Scan for the cell matching the given text and deliver its [x, y] coordinate at center. 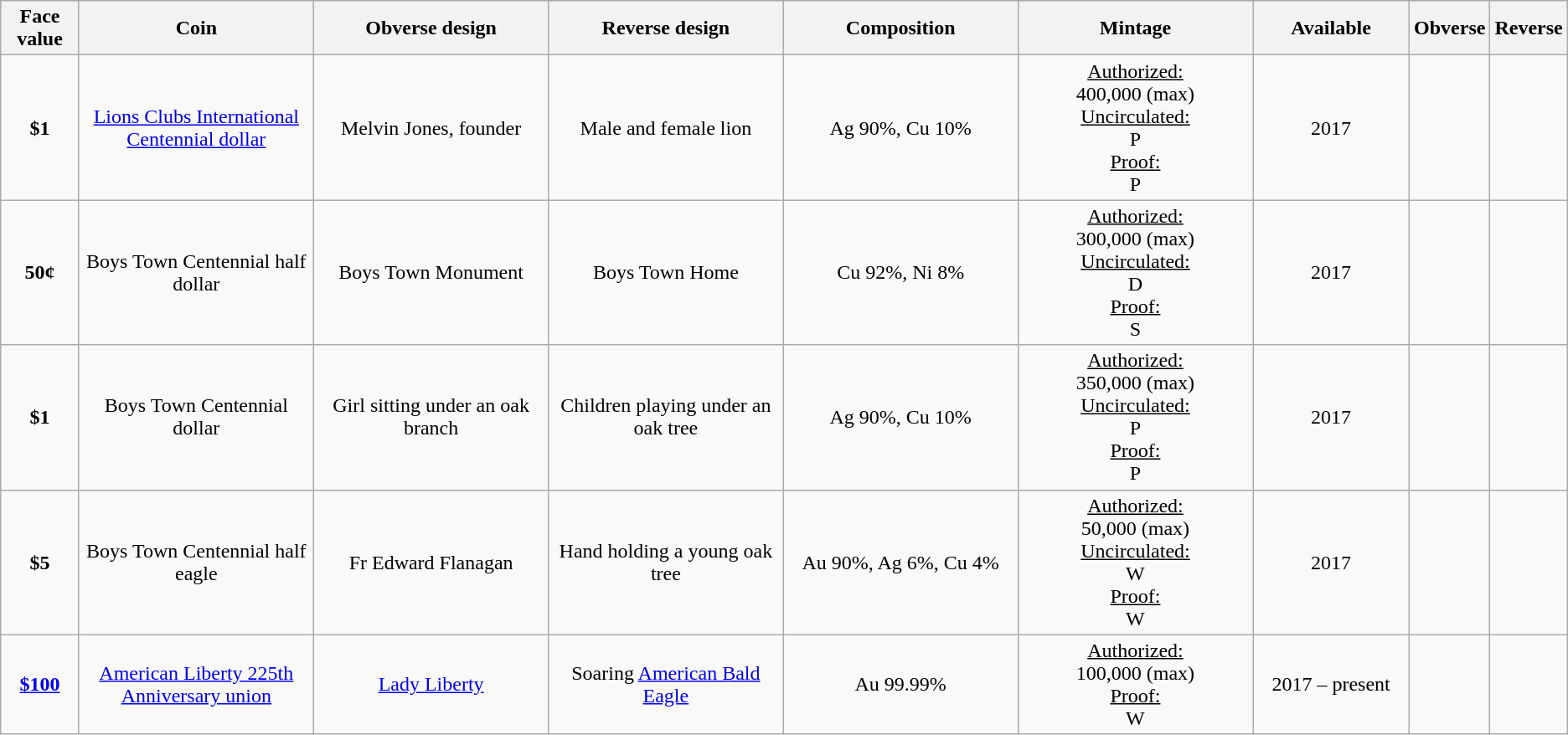
Mintage [1135, 28]
Boys Town Centennial half dollar [196, 273]
Male and female lion [666, 127]
Hand holding a young oak tree [666, 563]
Lady Liberty [431, 685]
$100 [40, 685]
Boys Town Monument [431, 273]
Boys Town Centennial half eagle [196, 563]
Fr Edward Flanagan [431, 563]
Cu 92%, Ni 8% [900, 273]
Obverse design [431, 28]
American Liberty 225th Anniversary union [196, 685]
Lions Clubs International Centennial dollar [196, 127]
2017 – present [1332, 685]
Composition [900, 28]
Reverse [1529, 28]
Authorized:50,000 (max)Uncirculated: WProof: W [1135, 563]
Boys Town Centennial dollar [196, 417]
Authorized:350,000 (max)Uncirculated: PProof: P [1135, 417]
Authorized:400,000 (max)Uncirculated: PProof: P [1135, 127]
Coin [196, 28]
Authorized:300,000 (max)Uncirculated: DProof: S [1135, 273]
Authorized:100,000 (max)Proof: W [1135, 685]
Au 90%, Ag 6%, Cu 4% [900, 563]
Available [1332, 28]
Boys Town Home [666, 273]
Reverse design [666, 28]
Obverse [1450, 28]
$5 [40, 563]
Children playing under an oak tree [666, 417]
50¢ [40, 273]
Girl sitting under an oak branch [431, 417]
Soaring American Bald Eagle [666, 685]
Face value [40, 28]
Melvin Jones, founder [431, 127]
Au 99.99% [900, 685]
